Output the [X, Y] coordinate of the center of the cell containing the given text.  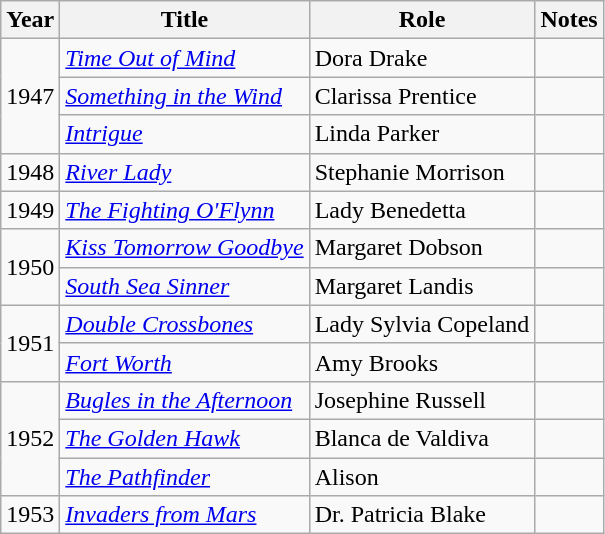
South Sea Sinner [184, 286]
1950 [30, 267]
Margaret Landis [422, 286]
Fort Worth [184, 362]
River Lady [184, 172]
Title [184, 20]
1947 [30, 96]
Intrigue [184, 134]
Time Out of Mind [184, 58]
Clarissa Prentice [422, 96]
1948 [30, 172]
The Golden Hawk [184, 438]
Invaders from Mars [184, 515]
Something in the Wind [184, 96]
1951 [30, 343]
Kiss Tomorrow Goodbye [184, 248]
Role [422, 20]
Dora Drake [422, 58]
Lady Benedetta [422, 210]
The Pathfinder [184, 477]
Year [30, 20]
Notes [569, 20]
Bugles in the Afternoon [184, 400]
Amy Brooks [422, 362]
Linda Parker [422, 134]
Dr. Patricia Blake [422, 515]
Margaret Dobson [422, 248]
Lady Sylvia Copeland [422, 324]
Stephanie Morrison [422, 172]
Josephine Russell [422, 400]
1952 [30, 438]
The Fighting O'Flynn [184, 210]
1949 [30, 210]
Blanca de Valdiva [422, 438]
1953 [30, 515]
Double Crossbones [184, 324]
Alison [422, 477]
